For the text-containing cell, return its midpoint in (X, Y) coordinate format. 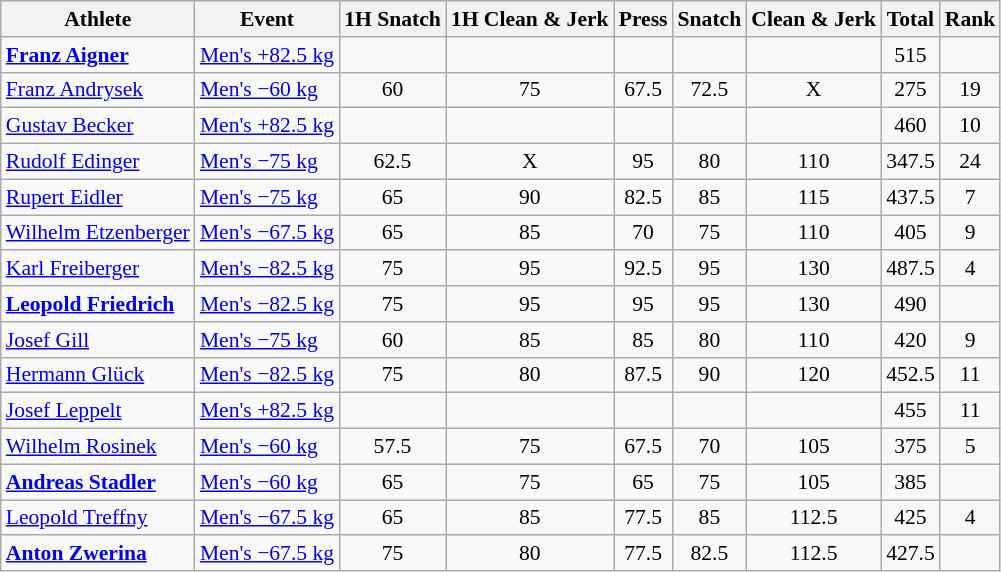
420 (910, 340)
72.5 (710, 90)
515 (910, 55)
19 (970, 90)
Event (267, 19)
275 (910, 90)
Rupert Eidler (98, 197)
Wilhelm Rosinek (98, 447)
Total (910, 19)
57.5 (392, 447)
375 (910, 447)
490 (910, 304)
120 (814, 375)
5 (970, 447)
425 (910, 518)
455 (910, 411)
Press (644, 19)
24 (970, 162)
385 (910, 482)
Leopold Treffny (98, 518)
427.5 (910, 554)
405 (910, 233)
1H Clean & Jerk (530, 19)
Franz Aigner (98, 55)
7 (970, 197)
Franz Andrysek (98, 90)
Rudolf Edinger (98, 162)
452.5 (910, 375)
347.5 (910, 162)
62.5 (392, 162)
Leopold Friedrich (98, 304)
Clean & Jerk (814, 19)
Rank (970, 19)
487.5 (910, 269)
92.5 (644, 269)
1H Snatch (392, 19)
Hermann Glück (98, 375)
Josef Leppelt (98, 411)
87.5 (644, 375)
Gustav Becker (98, 126)
115 (814, 197)
Snatch (710, 19)
437.5 (910, 197)
Wilhelm Etzenberger (98, 233)
Josef Gill (98, 340)
Anton Zwerina (98, 554)
460 (910, 126)
Karl Freiberger (98, 269)
10 (970, 126)
Athlete (98, 19)
Andreas Stadler (98, 482)
